Capture the cell that displays the provided text and extract its [x, y] central coordinate. 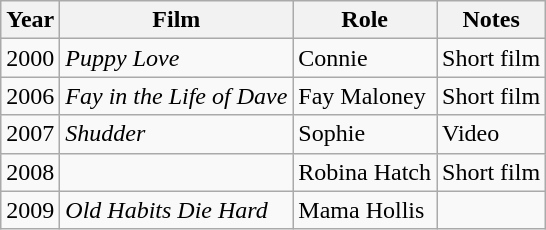
2009 [30, 210]
2000 [30, 58]
Mama Hollis [365, 210]
Video [492, 134]
Sophie [365, 134]
Old Habits Die Hard [176, 210]
Connie [365, 58]
2006 [30, 96]
2008 [30, 172]
Shudder [176, 134]
Robina Hatch [365, 172]
Notes [492, 20]
Fay in the Life of Dave [176, 96]
2007 [30, 134]
Puppy Love [176, 58]
Year [30, 20]
Role [365, 20]
Film [176, 20]
Fay Maloney [365, 96]
